Find where the given text appears and provide that cell's center as [x, y] coordinate. 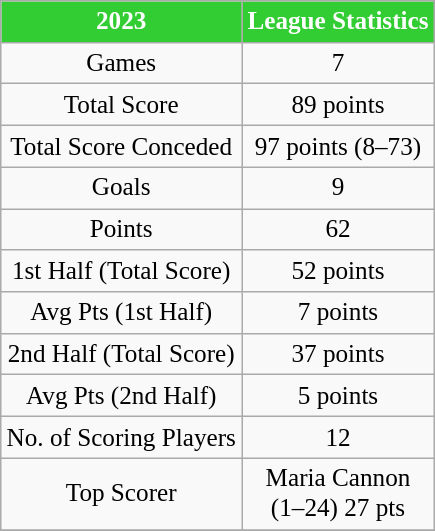
97 points (8–73) [338, 146]
Total Score Conceded [122, 146]
Top Scorer [122, 494]
9 [338, 188]
52 points [338, 271]
Avg Pts (2nd Half) [122, 396]
2nd Half (Total Score) [122, 354]
7 [338, 63]
Goals [122, 188]
5 points [338, 396]
62 [338, 229]
7 points [338, 313]
No. of Scoring Players [122, 437]
Points [122, 229]
89 points [338, 105]
Total Score [122, 105]
12 [338, 437]
Games [122, 63]
Avg Pts (1st Half) [122, 313]
1st Half (Total Score) [122, 271]
37 points [338, 354]
League Statistics [338, 22]
Maria Cannon(1–24) 27 pts [338, 494]
2023 [122, 22]
